For the text-containing cell, return its midpoint in [x, y] coordinate format. 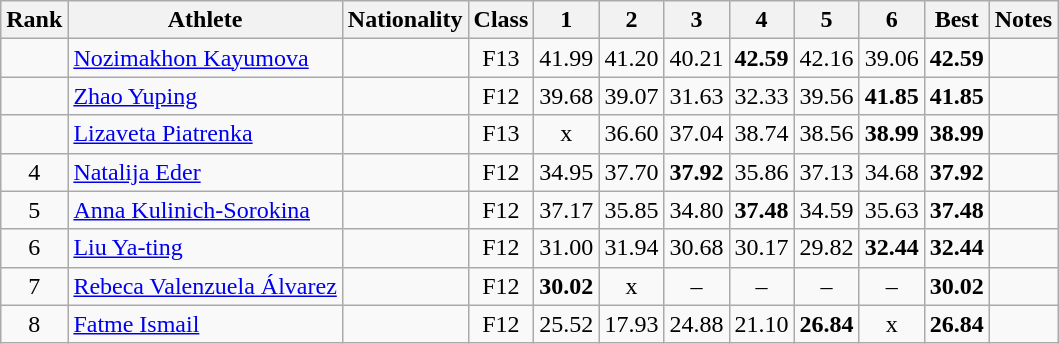
30.17 [762, 248]
39.68 [566, 96]
Nationality [405, 20]
Lizaveta Piatrenka [205, 134]
38.56 [826, 134]
34.95 [566, 172]
8 [34, 324]
37.70 [632, 172]
Athlete [205, 20]
Nozimakhon Kayumova [205, 58]
42.16 [826, 58]
21.10 [762, 324]
3 [696, 20]
34.80 [696, 210]
31.00 [566, 248]
39.56 [826, 96]
Notes [1023, 20]
31.63 [696, 96]
39.06 [892, 58]
37.13 [826, 172]
Zhao Yuping [205, 96]
35.85 [632, 210]
38.74 [762, 134]
41.99 [566, 58]
37.04 [696, 134]
Rank [34, 20]
Fatme Ismail [205, 324]
Class [501, 20]
Liu Ya-ting [205, 248]
37.17 [566, 210]
30.68 [696, 248]
35.63 [892, 210]
31.94 [632, 248]
7 [34, 286]
17.93 [632, 324]
Best [956, 20]
29.82 [826, 248]
39.07 [632, 96]
1 [566, 20]
36.60 [632, 134]
2 [632, 20]
40.21 [696, 58]
25.52 [566, 324]
Natalija Eder [205, 172]
Anna Kulinich-Sorokina [205, 210]
Rebeca Valenzuela Álvarez [205, 286]
34.68 [892, 172]
34.59 [826, 210]
35.86 [762, 172]
24.88 [696, 324]
41.20 [632, 58]
32.33 [762, 96]
